Provide the [x, y] coordinate of the cell's center where the given text is located.  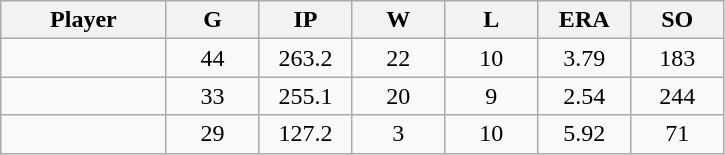
22 [398, 58]
L [492, 20]
255.1 [306, 96]
Player [84, 20]
ERA [584, 20]
SO [678, 20]
9 [492, 96]
44 [212, 58]
20 [398, 96]
244 [678, 96]
G [212, 20]
29 [212, 134]
2.54 [584, 96]
3 [398, 134]
33 [212, 96]
71 [678, 134]
W [398, 20]
IP [306, 20]
263.2 [306, 58]
3.79 [584, 58]
183 [678, 58]
127.2 [306, 134]
5.92 [584, 134]
